Locate the cell with the specified text and output its [x, y] center coordinate. 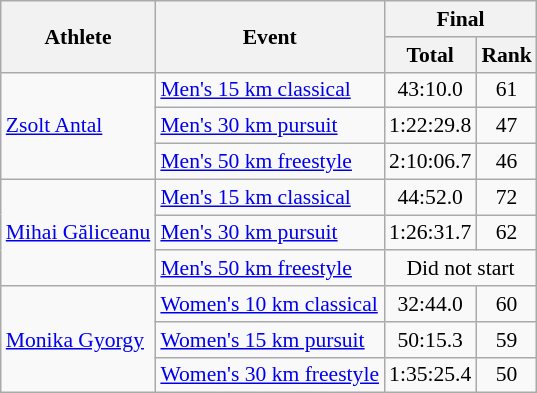
1:22:29.8 [430, 126]
50 [506, 375]
Event [270, 36]
Zsolt Antal [78, 126]
Women's 30 km freestyle [270, 375]
1:26:31.7 [430, 233]
43:10.0 [430, 90]
44:52.0 [430, 197]
Monika Gyorgy [78, 340]
59 [506, 340]
2:10:06.7 [430, 162]
Women's 15 km pursuit [270, 340]
47 [506, 126]
32:44.0 [430, 304]
Final [460, 19]
50:15.3 [430, 340]
Women's 10 km classical [270, 304]
61 [506, 90]
Athlete [78, 36]
Rank [506, 55]
Total [430, 55]
62 [506, 233]
Did not start [460, 269]
1:35:25.4 [430, 375]
60 [506, 304]
72 [506, 197]
46 [506, 162]
Mihai Găliceanu [78, 232]
